Detect which cell encompasses the target text, then output its (x, y) center coordinate. 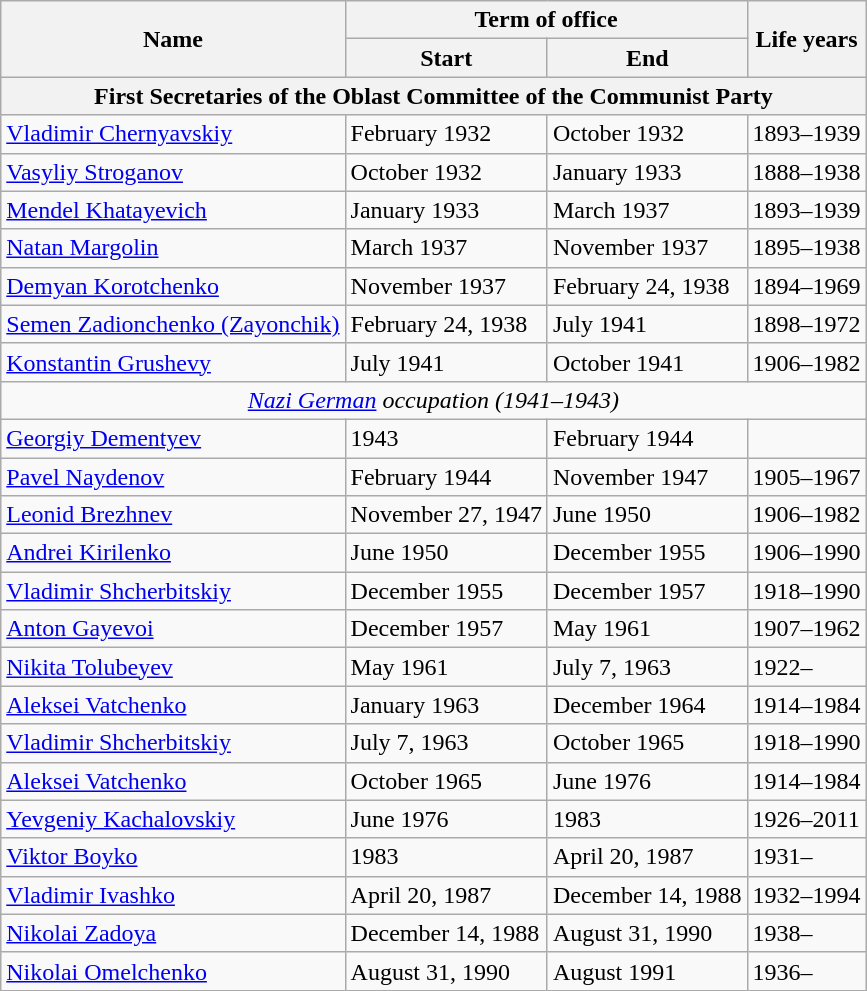
1938– (806, 933)
November 27, 1947 (446, 515)
February 1932 (446, 134)
Andrei Kirilenko (173, 553)
Nikolai Omelchenko (173, 971)
Vladimir Chernyavskiy (173, 134)
Start (446, 58)
Yevgeniy Kachalovskiy (173, 819)
1936– (806, 971)
Mendel Khatayevich (173, 210)
Vasyliy Stroganov (173, 172)
Anton Gayevoi (173, 629)
Pavel Naydenov (173, 477)
Semen Zadionchenko (Zayonchik) (173, 324)
Konstantin Grushevy (173, 362)
1888–1938 (806, 172)
1907–1962 (806, 629)
Life years (806, 39)
1895–1938 (806, 248)
Vladimir Ivashko (173, 895)
End (647, 58)
1943 (446, 438)
Nazi German occupation (1941–1943) (434, 400)
1894–1969 (806, 286)
1932–1994 (806, 895)
August 1991 (647, 971)
1906–1990 (806, 553)
Nikita Tolubeyev (173, 667)
Nikolai Zadoya (173, 933)
Name (173, 39)
1898–1972 (806, 324)
Leonid Brezhnev (173, 515)
January 1963 (446, 705)
Natan Margolin (173, 248)
1931– (806, 857)
October 1941 (647, 362)
December 1964 (647, 705)
Viktor Boyko (173, 857)
First Secretaries of the Oblast Committee of the Communist Party (434, 96)
1905–1967 (806, 477)
Georgiy Dementyev (173, 438)
Demyan Korotchenko (173, 286)
1926–2011 (806, 819)
1922– (806, 667)
November 1947 (647, 477)
Term of office (546, 20)
